From the cell containing the given text, extract its center point as (X, Y) coordinate. 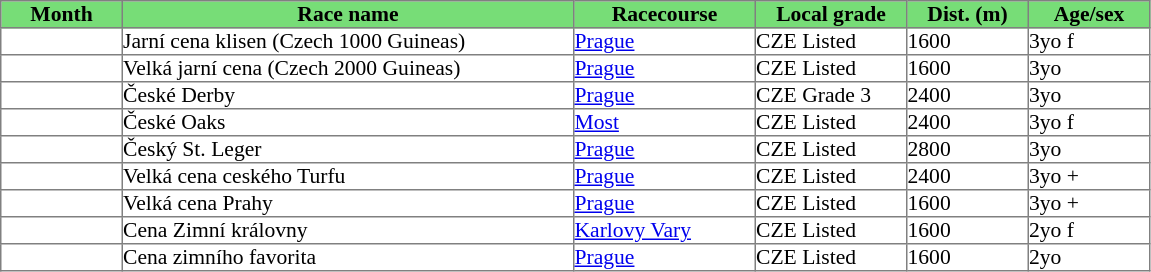
Cena zimního favorita (348, 258)
Dist. (m) (968, 14)
Racecourse (665, 14)
2800 (968, 150)
Český St. Leger (348, 150)
Race name (348, 14)
České Derby (348, 96)
České Oaks (348, 122)
Local grade (831, 14)
Jarní cena klisen (Czech 1000 Guineas) (348, 42)
Most (665, 122)
Age/sex (1089, 14)
Cena Zimní královny (348, 230)
Velká cena ceského Turfu (348, 176)
CZE Grade 3 (831, 96)
2yo f (1089, 230)
Month (62, 14)
Velká jarní cena (Czech 2000 Guineas) (348, 68)
Karlovy Vary (665, 230)
2yo (1089, 258)
Velká cena Prahy (348, 204)
